Provide the [x, y] coordinate of the cell's center where the given text is located.  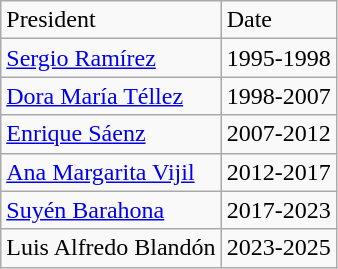
Dora María Téllez [111, 96]
Sergio Ramírez [111, 58]
President [111, 20]
2017-2023 [278, 210]
Suyén Barahona [111, 210]
2023-2025 [278, 248]
Enrique Sáenz [111, 134]
1998-2007 [278, 96]
2012-2017 [278, 172]
1995-1998 [278, 58]
Luis Alfredo Blandón [111, 248]
Ana Margarita Vijil [111, 172]
2007-2012 [278, 134]
Date [278, 20]
